Extract the [x, y] coordinate from the center of the cell holding the provided text.  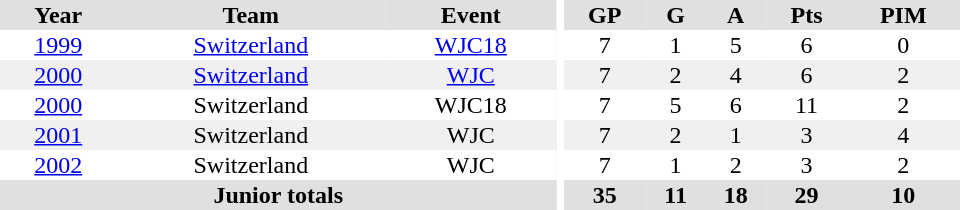
A [736, 15]
1999 [58, 45]
2002 [58, 165]
Team [250, 15]
35 [604, 195]
18 [736, 195]
Pts [807, 15]
G [676, 15]
GP [604, 15]
Year [58, 15]
10 [903, 195]
29 [807, 195]
Event [470, 15]
PIM [903, 15]
2001 [58, 135]
Junior totals [278, 195]
0 [903, 45]
